Find where the given text appears and provide that cell's center as (x, y) coordinate. 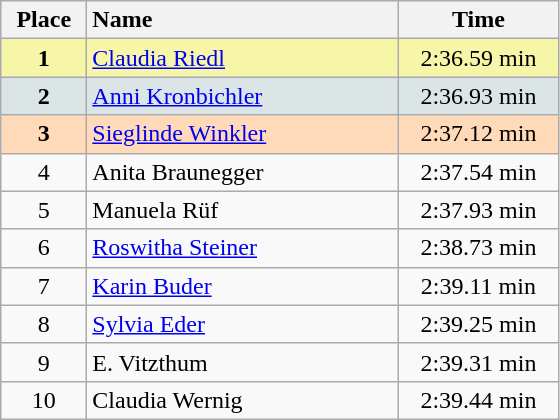
2:39.31 min (478, 362)
9 (44, 362)
2:37.12 min (478, 134)
Claudia Wernig (242, 400)
2:39.25 min (478, 324)
Place (44, 20)
10 (44, 400)
5 (44, 210)
8 (44, 324)
Anni Kronbichler (242, 96)
2:37.93 min (478, 210)
2:36.93 min (478, 96)
6 (44, 248)
Anita Braunegger (242, 172)
Name (242, 20)
Sylvia Eder (242, 324)
1 (44, 58)
2:38.73 min (478, 248)
E. Vitzthum (242, 362)
2:39.44 min (478, 400)
2:39.11 min (478, 286)
Karin Buder (242, 286)
Claudia Riedl (242, 58)
Roswitha Steiner (242, 248)
Manuela Rüf (242, 210)
Sieglinde Winkler (242, 134)
2:37.54 min (478, 172)
7 (44, 286)
3 (44, 134)
Time (478, 20)
2 (44, 96)
2:36.59 min (478, 58)
4 (44, 172)
